Detect which cell encompasses the target text, then output its (x, y) center coordinate. 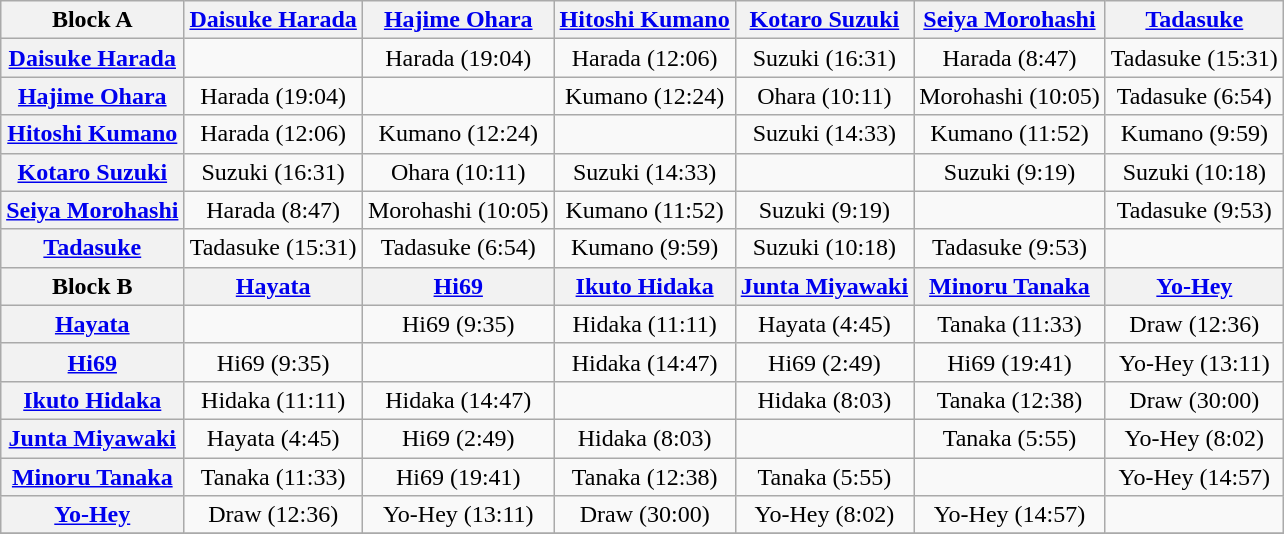
Block A (92, 20)
Block B (92, 286)
